Provide the [X, Y] coordinate of the cell's center where the given text is located.  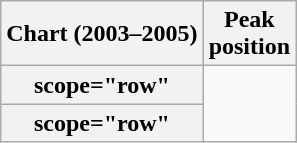
Peakposition [249, 34]
Chart (2003–2005) [102, 34]
